Scan for the cell matching the given text and deliver its [x, y] coordinate at center. 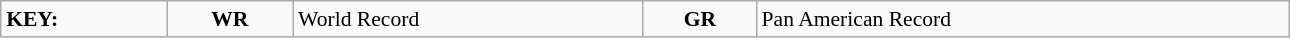
Pan American Record [1023, 19]
WR [230, 19]
World Record [468, 19]
KEY: [84, 19]
GR [700, 19]
